Output the (x, y) coordinate of the center of the cell containing the given text.  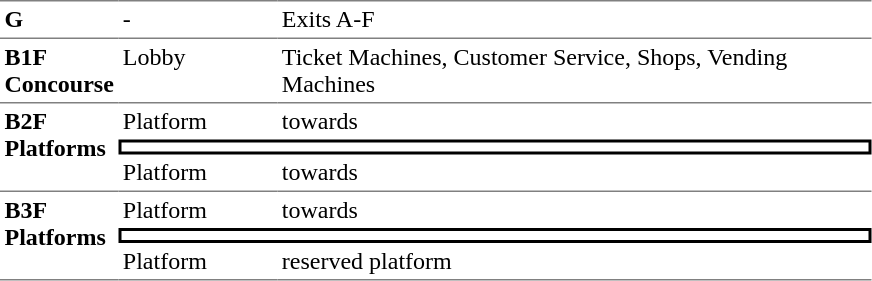
Ticket Machines, Customer Service, Shops, Vending Machines (574, 71)
reserved platform (574, 262)
G (59, 19)
Lobby (198, 71)
- (198, 19)
B3F Platforms (59, 236)
B1FConcourse (59, 71)
B2F Platforms (59, 148)
Exits A-F (574, 19)
